Pinpoint the cell where the given text exists, returning its [x, y] midpoint coordinate. 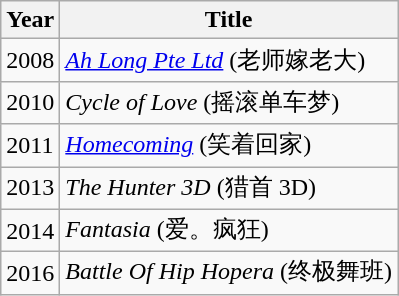
2011 [30, 146]
Battle Of Hip Hopera (终极舞班) [229, 274]
The Hunter 3D (猎首 3D) [229, 188]
Cycle of Love (摇滚单车梦) [229, 102]
Homecoming (笑着回家) [229, 146]
2016 [30, 274]
2013 [30, 188]
2008 [30, 60]
Ah Long Pte Ltd (老师嫁老大) [229, 60]
Year [30, 20]
2014 [30, 230]
2010 [30, 102]
Fantasia (爱。疯狂) [229, 230]
Title [229, 20]
